Extract the (x, y) coordinate from the center of the cell holding the provided text.  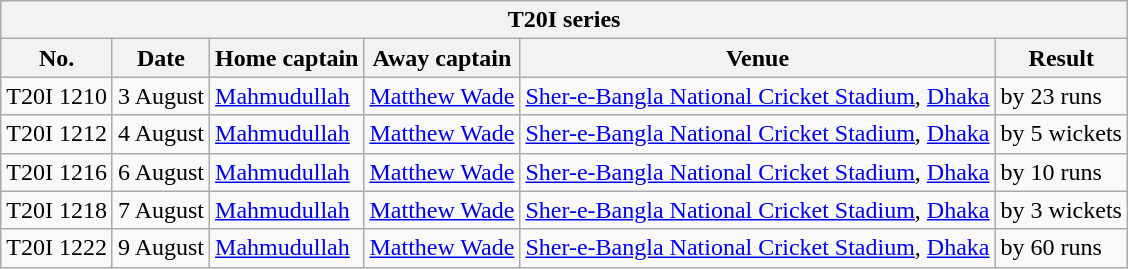
6 August (160, 172)
by 10 runs (1061, 172)
T20I 1212 (57, 134)
by 3 wickets (1061, 210)
Home captain (287, 58)
T20I 1222 (57, 248)
7 August (160, 210)
by 23 runs (1061, 96)
Result (1061, 58)
T20I 1216 (57, 172)
Away captain (442, 58)
3 August (160, 96)
by 5 wickets (1061, 134)
No. (57, 58)
9 August (160, 248)
4 August (160, 134)
Date (160, 58)
T20I 1218 (57, 210)
T20I series (564, 20)
Venue (758, 58)
by 60 runs (1061, 248)
T20I 1210 (57, 96)
